Return (x, y) of the center of cell containing provided text 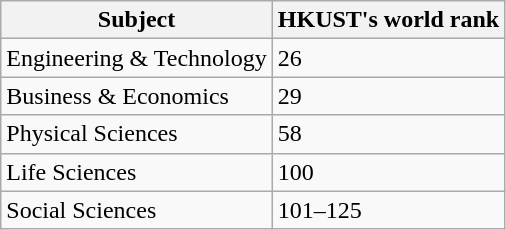
58 (388, 134)
100 (388, 172)
Social Sciences (137, 210)
Business & Economics (137, 96)
HKUST's world rank (388, 20)
Subject (137, 20)
Life Sciences (137, 172)
Physical Sciences (137, 134)
29 (388, 96)
101–125 (388, 210)
26 (388, 58)
Engineering & Technology (137, 58)
